Output the [X, Y] coordinate of the center of the cell containing the given text.  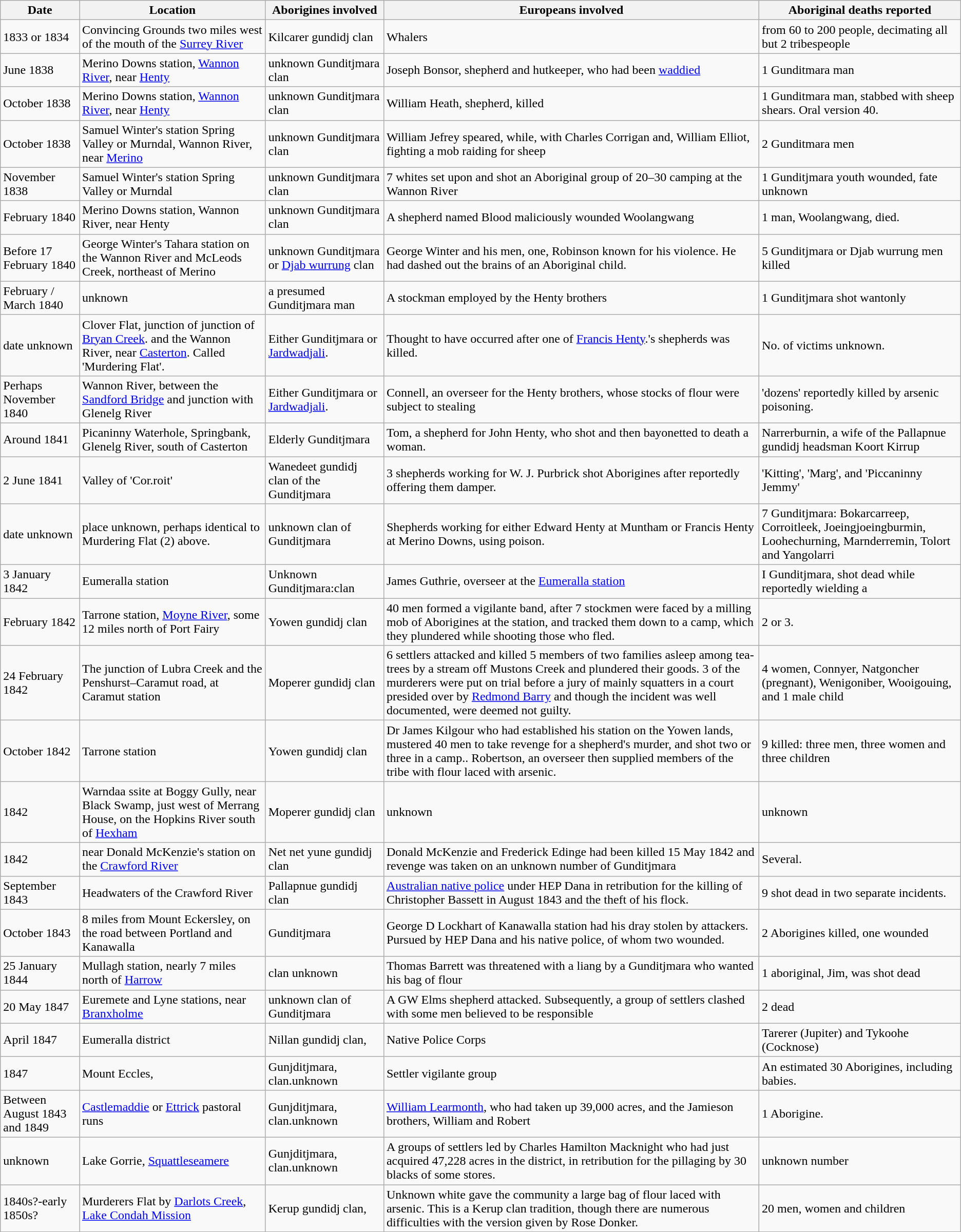
William Jefrey speared, while, with Charles Corrigan and, William Elliot, fighting a mob raiding for sheep [571, 144]
Euremete and Lyne stations, near Branxholme [172, 1007]
Australian native police under HEP Dana in retribution for the killing of Christopher Bassett in August 1843 and the theft of his flock. [571, 893]
3 shepherds working for W. J. Purbrick shot Aborigines after reportedly offering them damper. [571, 480]
Narrerburnin, a wife of the Pallapnue gundidj headsman Koort Kirrup [860, 439]
Tarerer (Jupiter) and Tykoohe (Cocknose) [860, 1040]
20 men, women and children [860, 1208]
James Guthrie, overseer at the Eumeralla station [571, 582]
8 miles from Mount Eckersley, on the road between Portland and Kanawalla [172, 933]
Valley of 'Cor.roit' [172, 480]
Tarrone station [172, 751]
near Donald McKenzie's station on the Crawford River [172, 859]
Convincing Grounds two miles west of the mouth of the Surrey River [172, 37]
1847 [40, 1073]
Settler vigilante group [571, 1073]
A stockman employed by the Henty brothers [571, 298]
Before 17 February 1840 [40, 258]
2 or 3. [860, 622]
Castlemaddie or Ettrick pastoral runs [172, 1113]
Whalers [571, 37]
The junction of Lubra Creek and the Penshurst–Caramut road, at Caramut station [172, 683]
Unknown Gunditjmara:clan [324, 582]
Lake Gorrie, Squattleseamere [172, 1161]
Aboriginal deaths reported [860, 10]
clan unknown [324, 973]
Headwaters of the Crawford River [172, 893]
Thomas Barrett was threatened with a liang by a Gunditjmara who wanted his bag of flour [571, 973]
Net net yune gundidj clan [324, 859]
9 killed: three men, three women and three children [860, 751]
William Heath, shepherd, killed [571, 104]
Shepherds working for either Edward Henty at Muntham or Francis Henty at Merino Downs, using poison. [571, 535]
Around 1841 [40, 439]
Wanedeet gundidj clan of the Gunditjmara [324, 480]
George Winter and his men, one, Robinson known for his violence. He had dashed out the brains of an Aboriginal child. [571, 258]
place unknown, perhaps identical to Murdering Flat (2) above. [172, 535]
November 1838 [40, 184]
1833 or 1834 [40, 37]
An estimated 30 Aborigines, including babies. [860, 1073]
February 1840 [40, 218]
Samuel Winter's station Spring Valley or Murndal [172, 184]
unknown Gunditjmara or Djab wurrung clan [324, 258]
A GW Elms shepherd attacked. Subsequently, a group of settlers clashed with some men believed to be responsible [571, 1007]
February 1842 [40, 622]
Donald McKenzie and Frederick Edinge had been killed 15 May 1842 and revenge was taken on an unknown number of Gunditjmara [571, 859]
Eumeralla district [172, 1040]
Connell, an overseer for the Henty brothers, whose stocks of flour were subject to stealing [571, 399]
October 1843 [40, 933]
1 Gunditmara man, stabbed with sheep shears. Oral version 40. [860, 104]
3 January 1842 [40, 582]
Picaninny Waterhole, Springbank, Glenelg River, south of Casterton [172, 439]
September 1843 [40, 893]
Date [40, 10]
A shepherd named Blood maliciously wounded Woolangwang [571, 218]
7 whites set upon and shot an Aboriginal group of 20–30 camping at the Wannon River [571, 184]
Europeans involved [571, 10]
2 dead [860, 1007]
1 aboriginal, Jim, was shot dead [860, 973]
Mullagh station, nearly 7 miles north of Harrow [172, 973]
I Gunditjmara, shot dead while reportedly wielding a [860, 582]
Gunditjmara [324, 933]
from 60 to 200 people, decimating all but 2 tribespeople [860, 37]
2 June 1841 [40, 480]
Warndaa ssite at Boggy Gully, near Black Swamp, just west of Merrang House, on the Hopkins River south of Hexham [172, 812]
Between August 1843 and 1849 [40, 1113]
2 Aborigines killed, one wounded [860, 933]
Eumeralla station [172, 582]
No. of victims unknown. [860, 345]
'Kitting', 'Marg', and 'Piccaninny Jemmy' [860, 480]
George Winter's Tahara station on the Wannon River and McLeods Creek, northeast of Merino [172, 258]
Kerup gundidj clan, [324, 1208]
unknown number [860, 1161]
24 February 1842 [40, 683]
Nillan gundidj clan, [324, 1040]
Tarrone station, Moyne River, some 12 miles north of Port Fairy [172, 622]
7 Gunditjmara: Bokarcarreep, Corroitleek, Joeingjoeingburmin, Loohechurning, Marnderremin, Tolort and Yangolarri [860, 535]
25 January 1844 [40, 973]
5 Gunditjmara or Djab wurrung men killed [860, 258]
2 Gunditmara men [860, 144]
Wannon River, between the Sandford Bridge and junction with Glenelg River [172, 399]
George D Lockhart of Kanawalla station had his dray stolen by attackers. Pursued by HEP Dana and his native police, of whom two wounded. [571, 933]
1840s?-early 1850s? [40, 1208]
'dozens' reportedly killed by arsenic poisoning. [860, 399]
Joseph Bonsor, shepherd and hutkeeper, who had been waddied [571, 70]
1 Gunditmara man [860, 70]
April 1847 [40, 1040]
Samuel Winter's station Spring Valley or Murndal, Wannon River, near Merino [172, 144]
Perhaps November 1840 [40, 399]
October 1842 [40, 751]
Mount Eccles, [172, 1073]
Location [172, 10]
20 May 1847 [40, 1007]
Murderers Flat by Darlots Creek, Lake Condah Mission [172, 1208]
a presumed Gunditjmara man [324, 298]
Tom, a shepherd for John Henty, who shot and then bayonetted to death a woman. [571, 439]
4 women, Connyer, Natgoncher (pregnant), Wenigoniber, Wooigouing, and 1 male child [860, 683]
1 Gunditjmara youth wounded, fate unknown [860, 184]
William Learmonth, who had taken up 39,000 acres, and the Jamieson brothers, William and Robert [571, 1113]
Thought to have occurred after one of Francis Henty.'s shepherds was killed. [571, 345]
1 Gunditjmara shot wantonly [860, 298]
Aborigines involved [324, 10]
Kilcarer gundidj clan [324, 37]
June 1838 [40, 70]
Several. [860, 859]
Elderly Gunditjmara [324, 439]
Native Police Corps [571, 1040]
9 shot dead in two separate incidents. [860, 893]
Pallapnue gundidj clan [324, 893]
1 man, Woolangwang, died. [860, 218]
1 Aborigine. [860, 1113]
Clover Flat, junction of junction of Bryan Creek. and the Wannon River, near Casterton. Called 'Murdering Flat'. [172, 345]
February / March 1840 [40, 298]
